Provide the [x, y] coordinate of the cell's center where the given text is located.  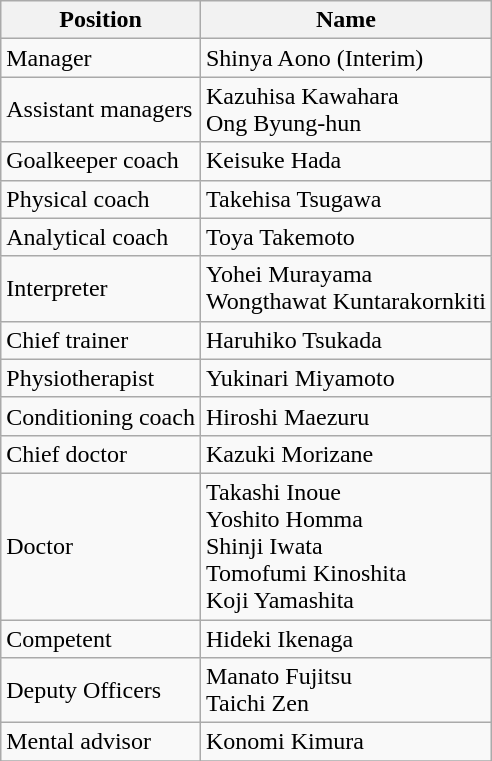
Yukinari Miyamoto [346, 378]
Manager [101, 58]
Conditioning coach [101, 416]
Analytical coach [101, 237]
Haruhiko Tsukada [346, 340]
Competent [101, 639]
Takehisa Tsugawa [346, 199]
Doctor [101, 546]
Goalkeeper coach [101, 161]
Takashi Inoue Yoshito Homma Shinji Iwata Tomofumi Kinoshita Koji Yamashita [346, 546]
Hiroshi Maezuru [346, 416]
Manato Fujitsu Taichi Zen [346, 690]
Konomi Kimura [346, 742]
Chief trainer [101, 340]
Chief doctor [101, 454]
Mental advisor [101, 742]
Interpreter [101, 288]
Position [101, 20]
Kazuhisa Kawahara Ong Byung-hun [346, 110]
Deputy Officers [101, 690]
Shinya Aono (Interim) [346, 58]
Toya Takemoto [346, 237]
Hideki Ikenaga [346, 639]
Kazuki Morizane [346, 454]
Keisuke Hada [346, 161]
Physiotherapist [101, 378]
Name [346, 20]
Physical coach [101, 199]
Assistant managers [101, 110]
Yohei Murayama Wongthawat Kuntarakornkiti [346, 288]
